Extract the [x, y] coordinate from the center of the cell holding the provided text.  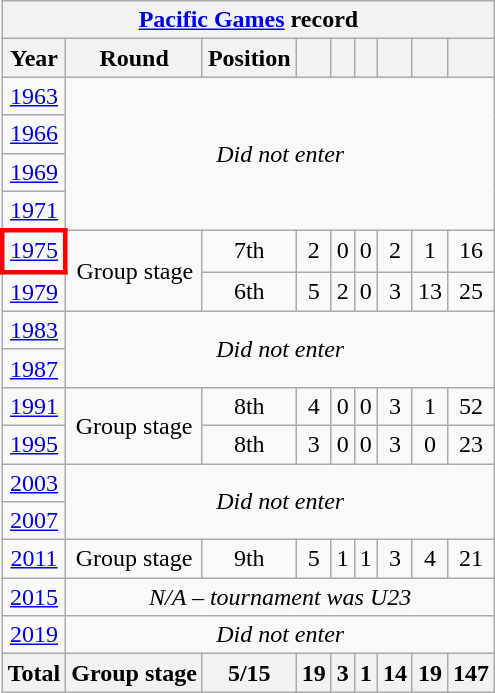
16 [470, 252]
Position [249, 58]
2003 [34, 483]
2019 [34, 635]
1969 [34, 172]
Round [134, 58]
21 [470, 559]
1975 [34, 252]
13 [430, 292]
25 [470, 292]
2011 [34, 559]
Pacific Games record [248, 20]
1963 [34, 96]
147 [470, 673]
5/15 [249, 673]
1987 [34, 368]
9th [249, 559]
1983 [34, 330]
2007 [34, 521]
14 [394, 673]
6th [249, 292]
23 [470, 444]
1971 [34, 211]
1991 [34, 406]
Year [34, 58]
Total [34, 673]
1966 [34, 134]
7th [249, 252]
52 [470, 406]
1979 [34, 292]
1995 [34, 444]
N/A – tournament was U23 [280, 597]
2015 [34, 597]
